Pinpoint the cell where the given text exists, returning its (X, Y) midpoint coordinate. 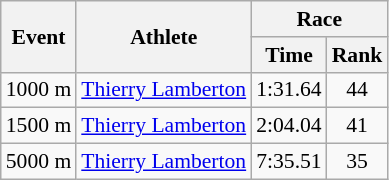
7:35.51 (288, 162)
Race (319, 19)
1500 m (38, 126)
35 (358, 162)
Rank (358, 55)
Athlete (164, 36)
Time (288, 55)
41 (358, 126)
44 (358, 90)
1:31.64 (288, 90)
Event (38, 36)
2:04.04 (288, 126)
1000 m (38, 90)
5000 m (38, 162)
